Extract the (X, Y) coordinate from the center of the cell holding the provided text.  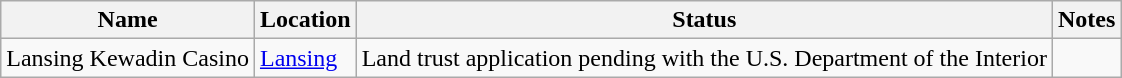
Lansing (305, 58)
Lansing Kewadin Casino (128, 58)
Land trust application pending with the U.S. Department of the Interior (704, 58)
Notes (1086, 20)
Location (305, 20)
Status (704, 20)
Name (128, 20)
